Detect which cell encompasses the target text, then output its (X, Y) center coordinate. 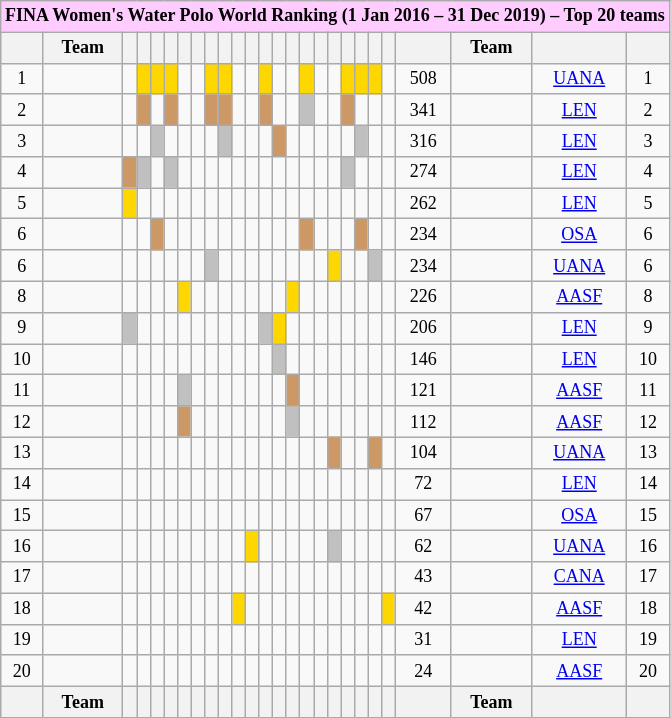
FINA Women's Water Polo World Ranking (1 Jan 2016 – 31 Dec 2019) – Top 20 teams (335, 16)
508 (423, 78)
121 (423, 390)
CANA (578, 578)
206 (423, 328)
42 (423, 608)
43 (423, 578)
112 (423, 422)
226 (423, 296)
72 (423, 484)
341 (423, 110)
274 (423, 172)
316 (423, 140)
262 (423, 204)
62 (423, 546)
67 (423, 516)
31 (423, 640)
24 (423, 670)
146 (423, 360)
104 (423, 452)
